Detect which cell encompasses the target text, then output its [x, y] center coordinate. 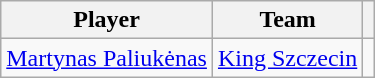
King Szczecin [287, 58]
Player [107, 20]
Team [287, 20]
Martynas Paliukėnas [107, 58]
